Output the [X, Y] coordinate of the center of the cell containing the given text.  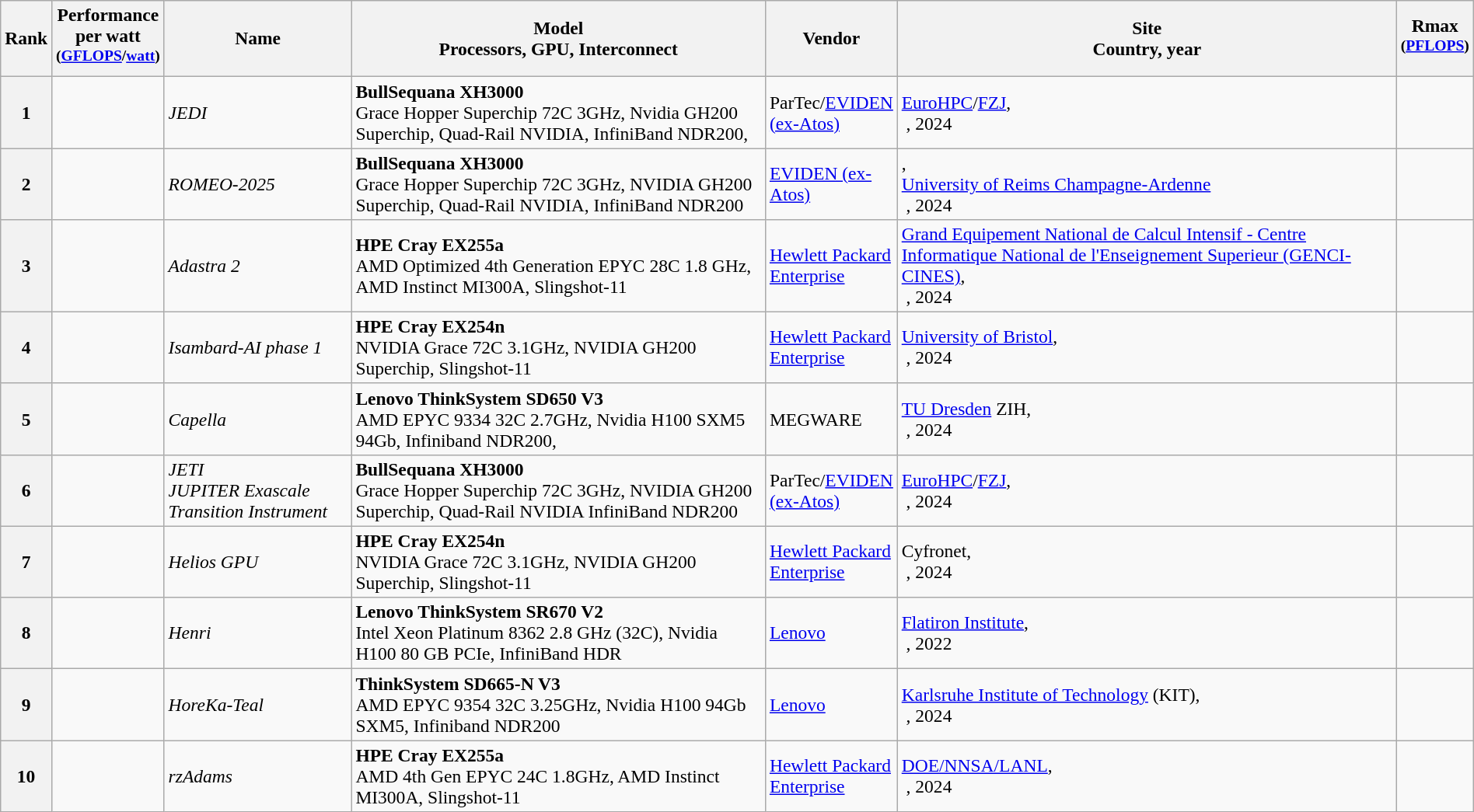
JEDI [258, 113]
5 [26, 419]
Performanceper watt(GFLOPS/watt) [109, 38]
Vendor [831, 38]
7 [26, 562]
9 [26, 705]
SiteCountry, year [1147, 38]
Grand Equipement National de Calcul Intensif - Centre Informatique National de l'Enseignement Superieur (GENCI-CINES), , 2024 [1147, 266]
University of Bristol, , 2024 [1147, 347]
ROMEO-2025 [258, 183]
rzAdams [258, 775]
HPE Cray EX255aAMD Optimized 4th Generation EPYC 28C 1.8 GHz, AMD Instinct MI300A, Slingshot-11 [558, 266]
,University of Reims Champagne-Ardenne , 2024 [1147, 183]
Rmax(PFLOPS) [1435, 38]
Lenovo ThinkSystem SR670 V2Intel Xeon Platinum 8362 2.8 GHz (32C), Nvidia H100 80 GB PCIe, InfiniBand HDR [558, 633]
1 [26, 113]
Rank [26, 38]
MEGWARE [831, 419]
Henri [258, 633]
ModelProcessors, GPU, Interconnect [558, 38]
Isambard-AI phase 1 [258, 347]
Capella [258, 419]
Adastra 2 [258, 266]
ThinkSystem SD665-N V3AMD EPYC 9354 32C 3.25GHz, Nvidia H100 94Gb SXM5, Infiniband NDR200 [558, 705]
EVIDEN (ex-Atos) [831, 183]
10 [26, 775]
8 [26, 633]
DOE/NNSA/LANL, , 2024 [1147, 775]
2 [26, 183]
4 [26, 347]
JETIJUPITER Exascale Transition Instrument [258, 490]
Karlsruhe Institute of Technology (KIT), , 2024 [1147, 705]
BullSequana XH3000Grace Hopper Superchip 72C 3GHz, NVIDIA GH200 Superchip, Quad-Rail NVIDIA InfiniBand NDR200 [558, 490]
TU Dresden ZIH, , 2024 [1147, 419]
Name [258, 38]
Lenovo ThinkSystem SD650 V3AMD EPYC 9334 32C 2.7GHz, Nvidia H100 SXM5 94Gb, Infiniband NDR200, [558, 419]
6 [26, 490]
3 [26, 266]
Flatiron Institute, , 2022 [1147, 633]
HPE Cray EX255aAMD 4th Gen EPYC 24C 1.8GHz, AMD Instinct MI300A, Slingshot-11 [558, 775]
Helios GPU [258, 562]
Cyfronet, , 2024 [1147, 562]
BullSequana XH3000Grace Hopper Superchip 72C 3GHz, Nvidia GH200 Superchip, Quad-Rail NVIDIA, InfiniBand NDR200, [558, 113]
BullSequana XH3000Grace Hopper Superchip 72C 3GHz, NVIDIA GH200 Superchip, Quad-Rail NVIDIA, InfiniBand NDR200 [558, 183]
HoreKa-Teal [258, 705]
